Extract the (x, y) coordinate from the center of the cell holding the provided text.  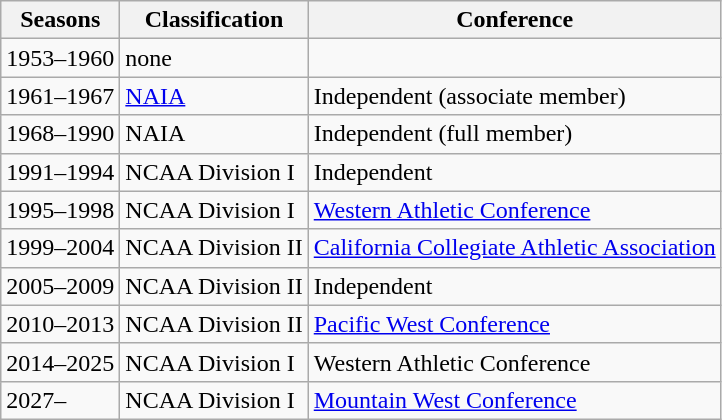
Independent (associate member) (514, 96)
Conference (514, 20)
Independent (full member) (514, 134)
2005–2009 (60, 286)
1995–1998 (60, 210)
1991–1994 (60, 172)
California Collegiate Athletic Association (514, 248)
1961–1967 (60, 96)
Mountain West Conference (514, 400)
1953–1960 (60, 58)
2010–2013 (60, 324)
1999–2004 (60, 248)
2014–2025 (60, 362)
2027– (60, 400)
none (214, 58)
Pacific West Conference (514, 324)
1968–1990 (60, 134)
Classification (214, 20)
Seasons (60, 20)
